Locate the cell with the specified text and output its [X, Y] center coordinate. 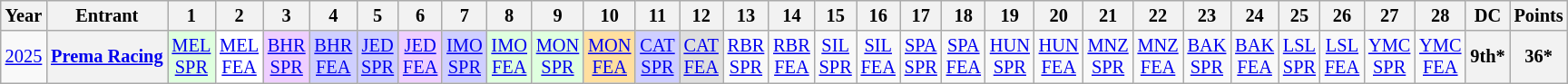
8 [510, 15]
BAKSPR [1207, 57]
IMOFEA [510, 57]
SPASPR [921, 57]
JEDSPR [377, 57]
10 [610, 15]
3 [287, 15]
18 [964, 15]
BHRFEA [334, 57]
MELSPR [191, 57]
27 [1389, 15]
21 [1109, 15]
4 [334, 15]
MNZSPR [1109, 57]
IMOSPR [465, 57]
23 [1207, 15]
HUNSPR [1010, 57]
36* [1539, 57]
Year [24, 15]
LSLSPR [1299, 57]
SILFEA [878, 57]
MONSPR [557, 57]
7 [465, 15]
CATFEA [701, 57]
24 [1254, 15]
RBRSPR [746, 57]
9 [557, 15]
BHRSPR [287, 57]
2025 [24, 57]
MNZFEA [1158, 57]
26 [1342, 15]
Prema Racing [107, 57]
9th* [1487, 57]
25 [1299, 15]
12 [701, 15]
15 [836, 15]
22 [1158, 15]
MELFEA [240, 57]
14 [791, 15]
5 [377, 15]
BAKFEA [1254, 57]
1 [191, 15]
MONFEA [610, 57]
JEDFEA [420, 57]
CATSPR [657, 57]
YMCFEA [1440, 57]
17 [921, 15]
YMCSPR [1389, 57]
2 [240, 15]
HUNFEA [1059, 57]
16 [878, 15]
LSLFEA [1342, 57]
SPAFEA [964, 57]
SILSPR [836, 57]
DC [1487, 15]
RBRFEA [791, 57]
Entrant [107, 15]
20 [1059, 15]
19 [1010, 15]
Points [1539, 15]
6 [420, 15]
28 [1440, 15]
13 [746, 15]
11 [657, 15]
